For the text-containing cell, return its midpoint in (x, y) coordinate format. 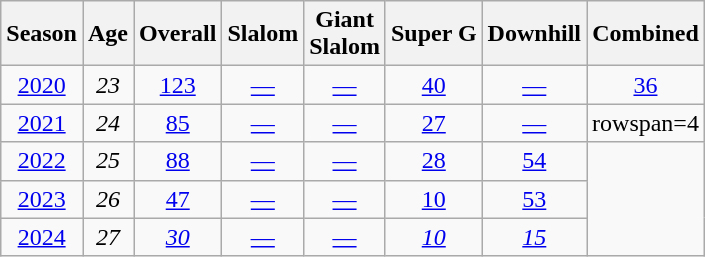
40 (434, 85)
28 (434, 161)
Overall (178, 34)
Age (108, 34)
Downhill (534, 34)
47 (178, 199)
23 (108, 85)
26 (108, 199)
85 (178, 123)
Season (42, 34)
30 (178, 237)
rowspan=4 (646, 123)
GiantSlalom (345, 34)
24 (108, 123)
Combined (646, 34)
Super G (434, 34)
15 (534, 237)
36 (646, 85)
Slalom (263, 34)
2022 (42, 161)
123 (178, 85)
53 (534, 199)
2021 (42, 123)
25 (108, 161)
88 (178, 161)
2024 (42, 237)
2023 (42, 199)
2020 (42, 85)
54 (534, 161)
